Return the [x, y] coordinate for the center point of the cell that contains the specified text.  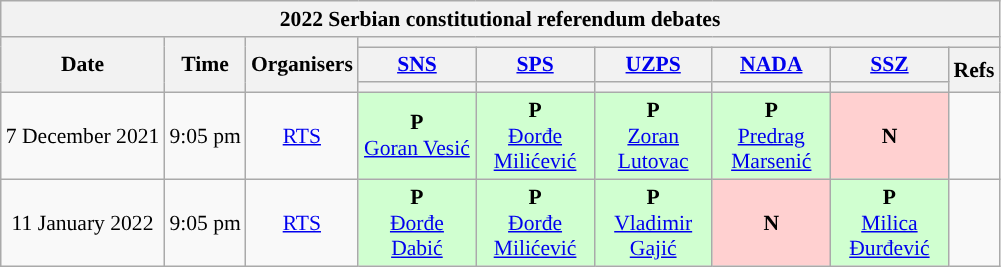
UZPS [653, 65]
SSZ [889, 65]
Organisers [302, 65]
PGoran Vesić [417, 136]
2022 Serbian constitutional referendum debates [500, 19]
PZoran Lutovac [653, 136]
Refs [974, 70]
PVladimir Gajić [653, 222]
SNS [417, 65]
11 January 2022 [83, 222]
7 December 2021 [83, 136]
PMilica Đurđević [889, 222]
PĐorđe Dabić [417, 222]
PPredrag Marsenić [771, 136]
Time [204, 65]
SPS [535, 65]
NADA [771, 65]
Date [83, 65]
